Detect which cell encompasses the target text, then output its (X, Y) center coordinate. 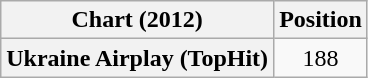
188 (321, 58)
Chart (2012) (138, 20)
Position (321, 20)
Ukraine Airplay (TopHit) (138, 58)
